Pinpoint the cell where the given text exists, returning its (x, y) midpoint coordinate. 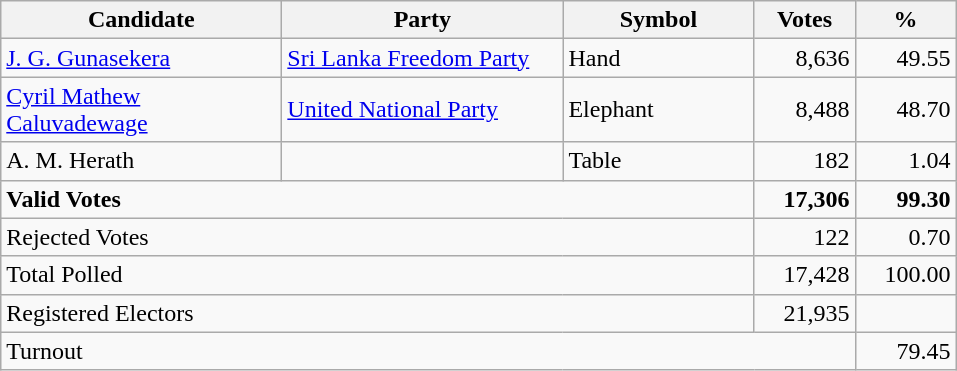
100.00 (906, 275)
48.70 (906, 110)
Valid Votes (378, 199)
21,935 (804, 313)
8,488 (804, 110)
Turnout (428, 351)
122 (804, 237)
0.70 (906, 237)
% (906, 20)
Candidate (142, 20)
17,306 (804, 199)
Elephant (658, 110)
Hand (658, 58)
Cyril Mathew Caluvadewage (142, 110)
A. M. Herath (142, 161)
49.55 (906, 58)
J. G. Gunasekera (142, 58)
Total Polled (378, 275)
79.45 (906, 351)
17,428 (804, 275)
182 (804, 161)
Table (658, 161)
1.04 (906, 161)
Party (422, 20)
99.30 (906, 199)
United National Party (422, 110)
Votes (804, 20)
Sri Lanka Freedom Party (422, 58)
Symbol (658, 20)
8,636 (804, 58)
Rejected Votes (378, 237)
Registered Electors (378, 313)
